Capture the cell that displays the provided text and extract its (x, y) central coordinate. 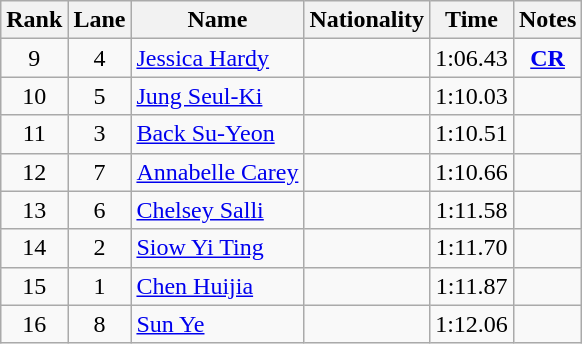
6 (100, 210)
Nationality (367, 20)
14 (34, 248)
1:10.51 (472, 134)
Back Su-Yeon (218, 134)
Annabelle Carey (218, 172)
Siow Yi Ting (218, 248)
Lane (100, 20)
16 (34, 324)
1 (100, 286)
1:11.58 (472, 210)
Jung Seul-Ki (218, 96)
Rank (34, 20)
Notes (547, 20)
7 (100, 172)
12 (34, 172)
1:06.43 (472, 58)
1:10.03 (472, 96)
11 (34, 134)
Name (218, 20)
8 (100, 324)
Time (472, 20)
Jessica Hardy (218, 58)
1:11.70 (472, 248)
1:12.06 (472, 324)
4 (100, 58)
1:10.66 (472, 172)
15 (34, 286)
2 (100, 248)
1:11.87 (472, 286)
CR (547, 58)
5 (100, 96)
9 (34, 58)
13 (34, 210)
3 (100, 134)
Sun Ye (218, 324)
10 (34, 96)
Chelsey Salli (218, 210)
Chen Huijia (218, 286)
